Extract the [x, y] coordinate from the center of the cell holding the provided text.  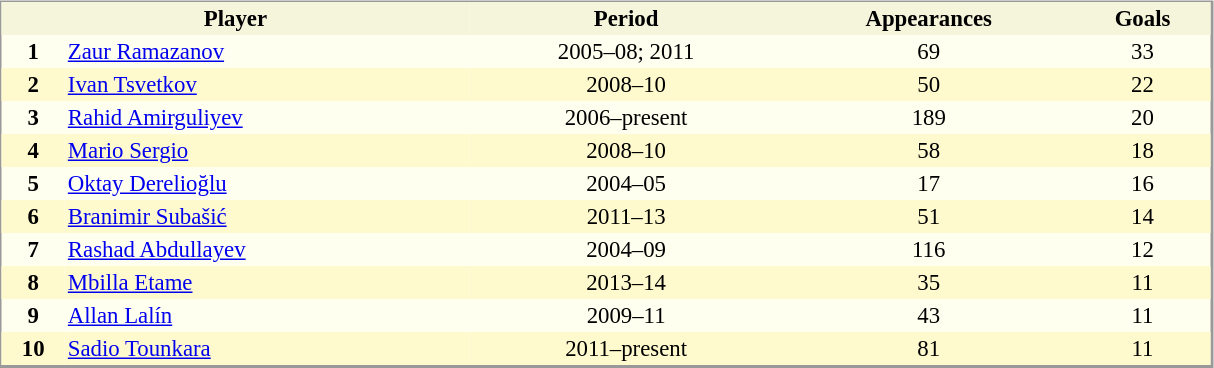
20 [1143, 118]
5 [34, 184]
12 [1143, 250]
69 [929, 52]
22 [1143, 84]
Appearances [929, 18]
2013–14 [626, 282]
Sadio Tounkara [267, 348]
Ivan Tsvetkov [267, 84]
51 [929, 216]
Allan Lalín [267, 316]
4 [34, 150]
2004–09 [626, 250]
58 [929, 150]
33 [1143, 52]
14 [1143, 216]
Period [626, 18]
7 [34, 250]
16 [1143, 184]
10 [34, 348]
1 [34, 52]
18 [1143, 150]
9 [34, 316]
Goals [1143, 18]
2011–present [626, 348]
8 [34, 282]
17 [929, 184]
Mbilla Etame [267, 282]
2 [34, 84]
Zaur Ramazanov [267, 52]
43 [929, 316]
2009–11 [626, 316]
Rahid Amirguliyev [267, 118]
Oktay Derelioğlu [267, 184]
Mario Sergio [267, 150]
2005–08; 2011 [626, 52]
Branimir Subašić [267, 216]
6 [34, 216]
50 [929, 84]
2004–05 [626, 184]
35 [929, 282]
116 [929, 250]
3 [34, 118]
Rashad Abdullayev [267, 250]
Player [236, 18]
2011–13 [626, 216]
189 [929, 118]
81 [929, 348]
2006–present [626, 118]
